Output the (x, y) coordinate of the center of the cell containing the given text.  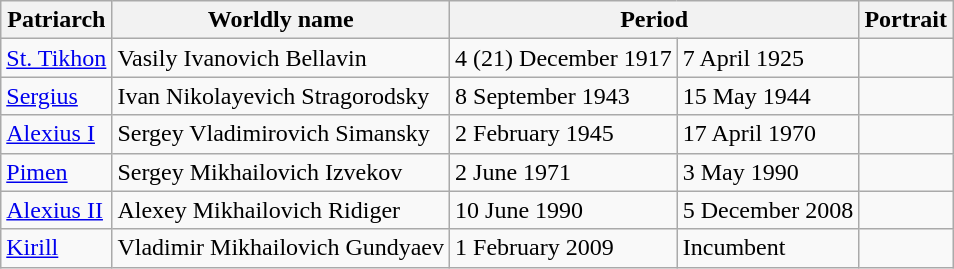
1 February 2009 (564, 248)
St. Tikhon (56, 58)
8 September 1943 (564, 96)
Period (654, 20)
Ivan Nikolayevich Stragorodsky (281, 96)
Pimen (56, 172)
Vasily Ivanovich Bellavin (281, 58)
2 June 1971 (564, 172)
4 (21) December 1917 (564, 58)
Sergius (56, 96)
3 May 1990 (768, 172)
17 April 1970 (768, 134)
10 June 1990 (564, 210)
7 April 1925 (768, 58)
5 December 2008 (768, 210)
Sergey Vladimirovich Simansky (281, 134)
Portrait (906, 20)
Worldly name (281, 20)
Kirill (56, 248)
2 February 1945 (564, 134)
Incumbent (768, 248)
Alexius I (56, 134)
Alexey Mikhailovich Ridiger (281, 210)
15 May 1944 (768, 96)
Vladimir Mikhailovich Gundyaev (281, 248)
Alexius II (56, 210)
Sergey Mikhailovich Izvekov (281, 172)
Patriarch (56, 20)
